From the cell containing the given text, extract its center point as (x, y) coordinate. 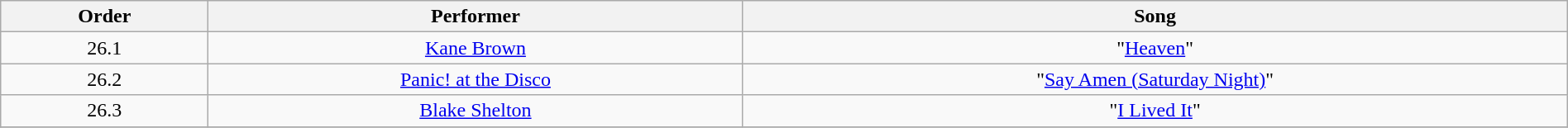
"I Lived It" (1154, 111)
26.2 (104, 79)
Order (104, 17)
26.1 (104, 48)
Performer (476, 17)
Kane Brown (476, 48)
Song (1154, 17)
Panic! at the Disco (476, 79)
Blake Shelton (476, 111)
"Heaven" (1154, 48)
26.3 (104, 111)
"Say Amen (Saturday Night)" (1154, 79)
